Locate the cell with the specified text and output its [x, y] center coordinate. 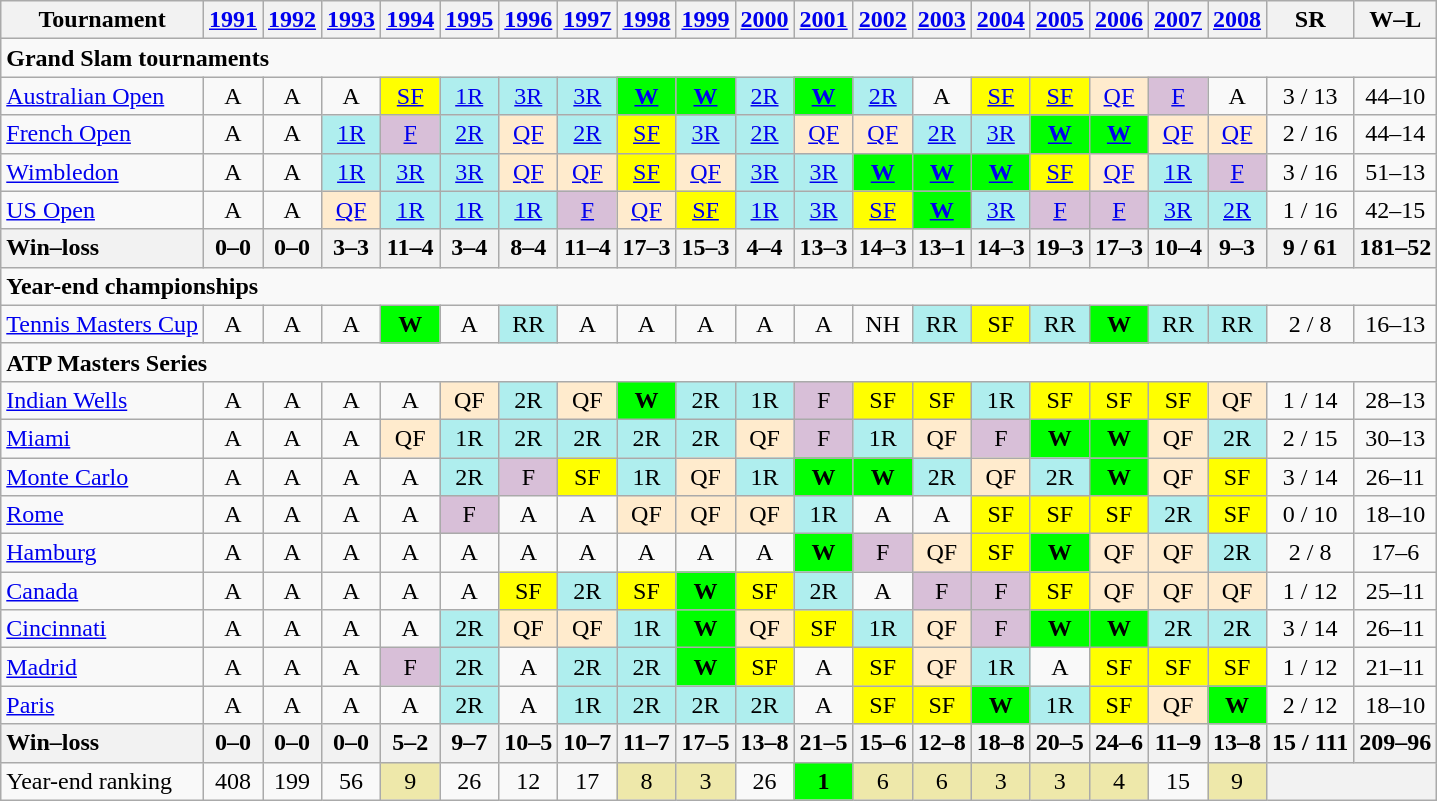
Monte Carlo [102, 477]
9 / 61 [1310, 248]
1 [824, 781]
15–3 [706, 248]
2 / 16 [1310, 134]
Indian Wells [102, 400]
21–5 [824, 743]
20–5 [1060, 743]
44–14 [1396, 134]
181–52 [1396, 248]
Tennis Masters Cup [102, 324]
Year-end ranking [102, 781]
Miami [102, 438]
Wimbledon [102, 172]
44–10 [1396, 96]
12 [528, 781]
Australian Open [102, 96]
8 [646, 781]
24–6 [1118, 743]
17–6 [1396, 553]
3 / 16 [1310, 172]
4–4 [764, 248]
19–3 [1060, 248]
Canada [102, 591]
16–13 [1396, 324]
1994 [410, 20]
10–4 [1178, 248]
2003 [942, 20]
17 [588, 781]
Paris [102, 705]
1999 [706, 20]
W–L [1396, 20]
10–7 [588, 743]
13–1 [942, 248]
10–5 [528, 743]
1 / 16 [1310, 210]
3 / 13 [1310, 96]
8–4 [528, 248]
209–96 [1396, 743]
2005 [1060, 20]
1997 [588, 20]
2002 [882, 20]
51–13 [1396, 172]
5–2 [410, 743]
Hamburg [102, 553]
11–7 [646, 743]
NH [882, 324]
9–3 [1238, 248]
18–8 [1000, 743]
2007 [1178, 20]
1995 [470, 20]
Tournament [102, 20]
199 [292, 781]
1991 [232, 20]
12–8 [942, 743]
25–11 [1396, 591]
4 [1118, 781]
French Open [102, 134]
30–13 [1396, 438]
1992 [292, 20]
2001 [824, 20]
1998 [646, 20]
9–7 [470, 743]
1 / 14 [1310, 400]
1993 [352, 20]
US Open [102, 210]
Grand Slam tournaments [719, 58]
2004 [1000, 20]
2000 [764, 20]
SR [1310, 20]
17–5 [706, 743]
15 / 111 [1310, 743]
408 [232, 781]
3–3 [352, 248]
3–4 [470, 248]
15 [1178, 781]
Madrid [102, 667]
21–11 [1396, 667]
Cincinnati [102, 629]
15–6 [882, 743]
11–9 [1178, 743]
2008 [1238, 20]
1996 [528, 20]
2 / 12 [1310, 705]
2 / 15 [1310, 438]
2006 [1118, 20]
ATP Masters Series [719, 362]
0 / 10 [1310, 515]
13–3 [824, 248]
Rome [102, 515]
42–15 [1396, 210]
28–13 [1396, 400]
56 [352, 781]
Year-end championships [719, 286]
